Output the [x, y] coordinate of the center of the cell containing the given text.  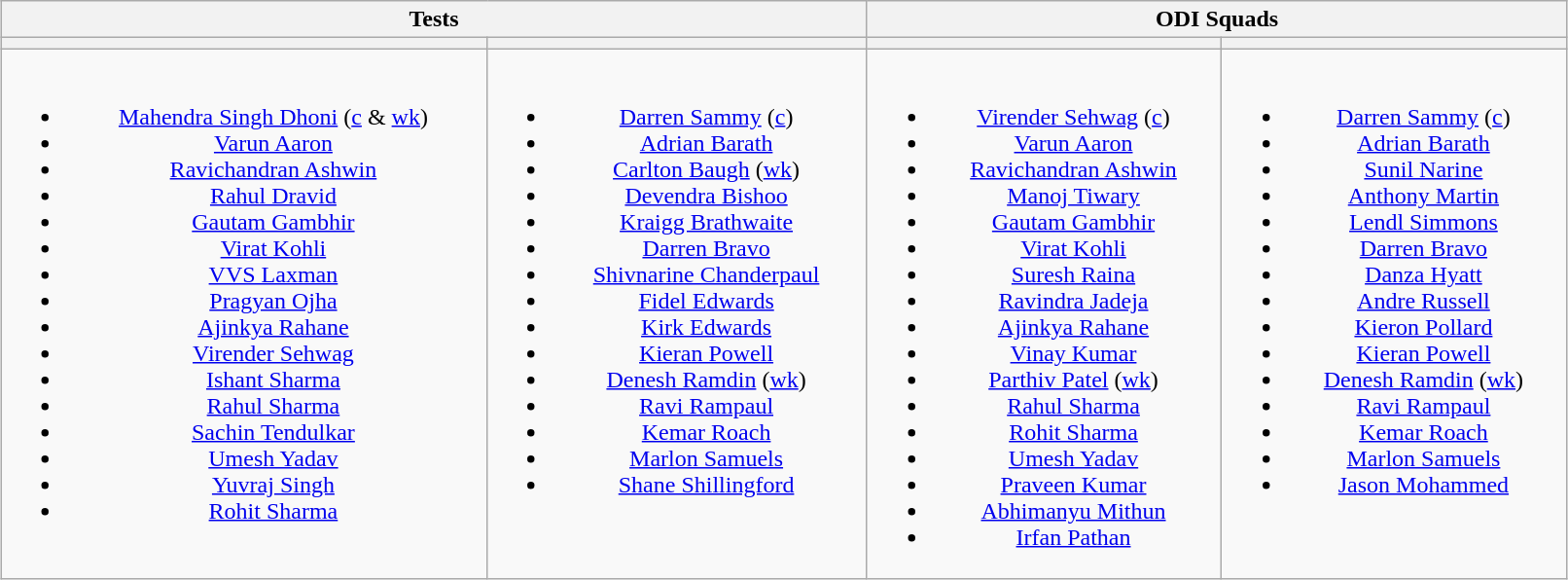
ODI Squads [1217, 19]
Tests [434, 19]
